From the cell containing the given text, extract its center point as [X, Y] coordinate. 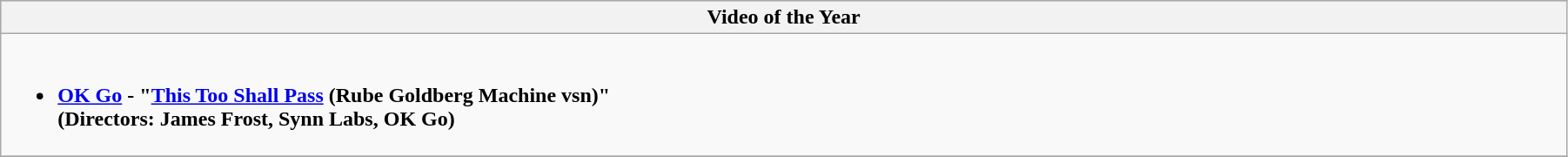
Video of the Year [784, 17]
OK Go - "This Too Shall Pass (Rube Goldberg Machine vsn)" (Directors: James Frost, Synn Labs, OK Go) [784, 95]
